Identify which cell holds the provided text, then report its [X, Y] central coordinate. 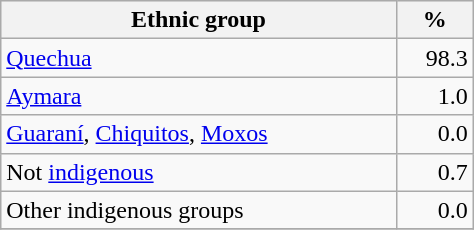
Ethnic group [198, 20]
Guaraní, Chiquitos, Moxos [198, 134]
Not indigenous [198, 172]
Aymara [198, 96]
% [434, 20]
1.0 [434, 96]
0.7 [434, 172]
Other indigenous groups [198, 210]
98.3 [434, 58]
Quechua [198, 58]
